Locate the cell with the specified text and output its (X, Y) center coordinate. 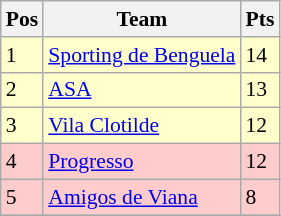
ASA (142, 90)
Amigos de Viana (142, 197)
1 (22, 55)
Vila Clotilde (142, 126)
3 (22, 126)
14 (260, 55)
4 (22, 162)
Progresso (142, 162)
13 (260, 90)
Pos (22, 19)
8 (260, 197)
Pts (260, 19)
5 (22, 197)
Sporting de Benguela (142, 55)
Team (142, 19)
2 (22, 90)
